For the text-containing cell, return its midpoint in (X, Y) coordinate format. 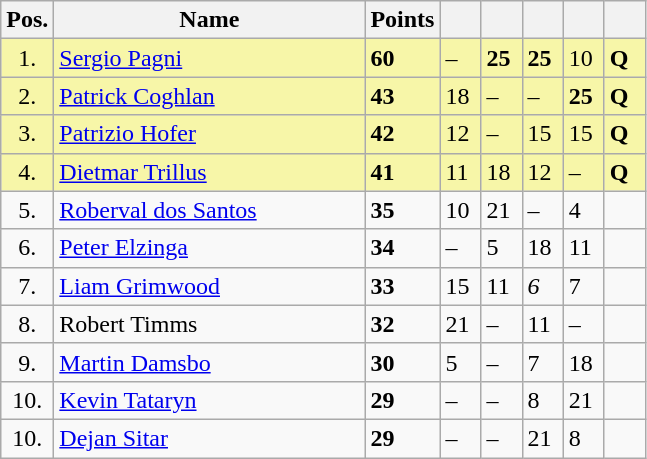
3. (28, 134)
1. (28, 58)
Name (210, 20)
Sergio Pagni (210, 58)
Liam Grimwood (210, 286)
Points (402, 20)
Dietmar Trillus (210, 172)
8. (28, 324)
Patrick Coghlan (210, 96)
42 (402, 134)
32 (402, 324)
9. (28, 362)
6 (542, 286)
Roberval dos Santos (210, 210)
6. (28, 248)
5. (28, 210)
60 (402, 58)
7. (28, 286)
30 (402, 362)
Peter Elzinga (210, 248)
Patrizio Hofer (210, 134)
4 (584, 210)
Dejan Sitar (210, 438)
4. (28, 172)
34 (402, 248)
33 (402, 286)
35 (402, 210)
Pos. (28, 20)
2. (28, 96)
41 (402, 172)
Robert Timms (210, 324)
43 (402, 96)
Kevin Tataryn (210, 400)
Martin Damsbo (210, 362)
